Detect which cell encompasses the target text, then output its [x, y] center coordinate. 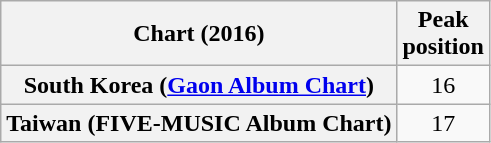
Chart (2016) [199, 34]
South Korea (Gaon Album Chart) [199, 85]
17 [443, 123]
16 [443, 85]
Peakposition [443, 34]
Taiwan (FIVE-MUSIC Album Chart) [199, 123]
